Return the [x, y] coordinate for the center point of the cell that contains the specified text.  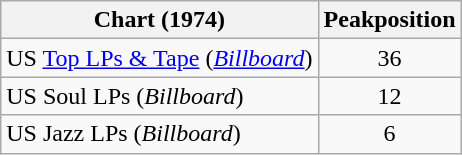
36 [390, 58]
US Jazz LPs (Billboard) [160, 134]
Chart (1974) [160, 20]
12 [390, 96]
Peakposition [390, 20]
US Soul LPs (Billboard) [160, 96]
6 [390, 134]
US Top LPs & Tape (Billboard) [160, 58]
